Determine the (x, y) coordinate at the center of the cell enclosing the given text.  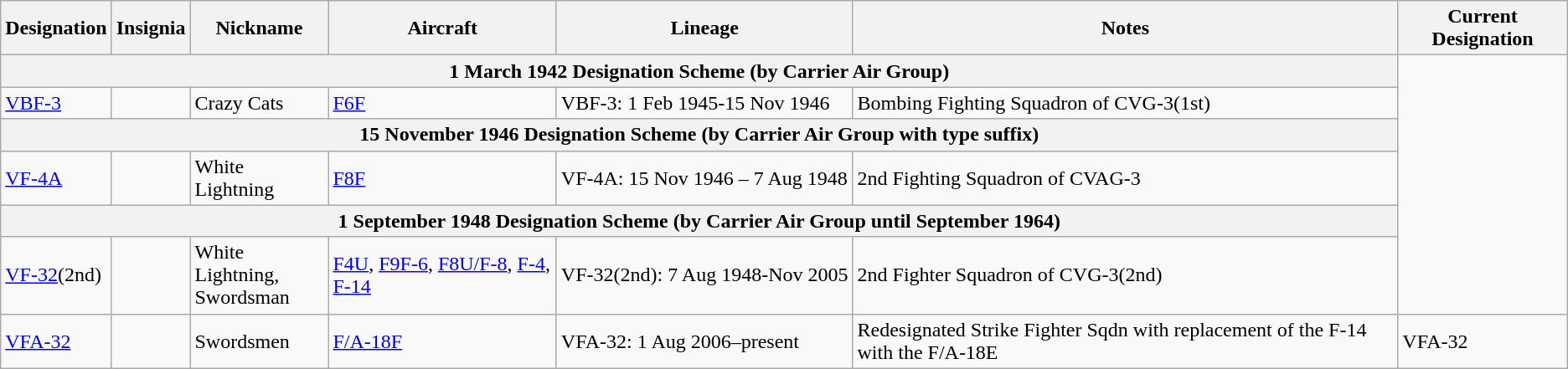
White Lightning,Swordsman (260, 275)
VF-32(2nd) (56, 275)
Nickname (260, 28)
2nd Fighter Squadron of CVG-3(2nd) (1126, 275)
VF-4A (56, 177)
F/A-18F (442, 341)
VFA-32: 1 Aug 2006–present (704, 341)
Lineage (704, 28)
Insignia (151, 28)
F8F (442, 177)
Swordsmen (260, 341)
1 March 1942 Designation Scheme (by Carrier Air Group) (699, 71)
Current Designation (1483, 28)
15 November 1946 Designation Scheme (by Carrier Air Group with type suffix) (699, 135)
Aircraft (442, 28)
2nd Fighting Squadron of CVAG-3 (1126, 177)
VBF-3: 1 Feb 1945-15 Nov 1946 (704, 103)
Notes (1126, 28)
1 September 1948 Designation Scheme (by Carrier Air Group until September 1964) (699, 221)
F4U, F9F-6, F8U/F-8, F-4, F-14 (442, 275)
Designation (56, 28)
F6F (442, 103)
Crazy Cats (260, 103)
White Lightning (260, 177)
VF-32(2nd): 7 Aug 1948-Nov 2005 (704, 275)
Bombing Fighting Squadron of CVG-3(1st) (1126, 103)
Redesignated Strike Fighter Sqdn with replacement of the F-14 with the F/A-18E (1126, 341)
VF-4A: 15 Nov 1946 – 7 Aug 1948 (704, 177)
VBF-3 (56, 103)
